Extract the (x, y) coordinate from the center of the cell holding the provided text.  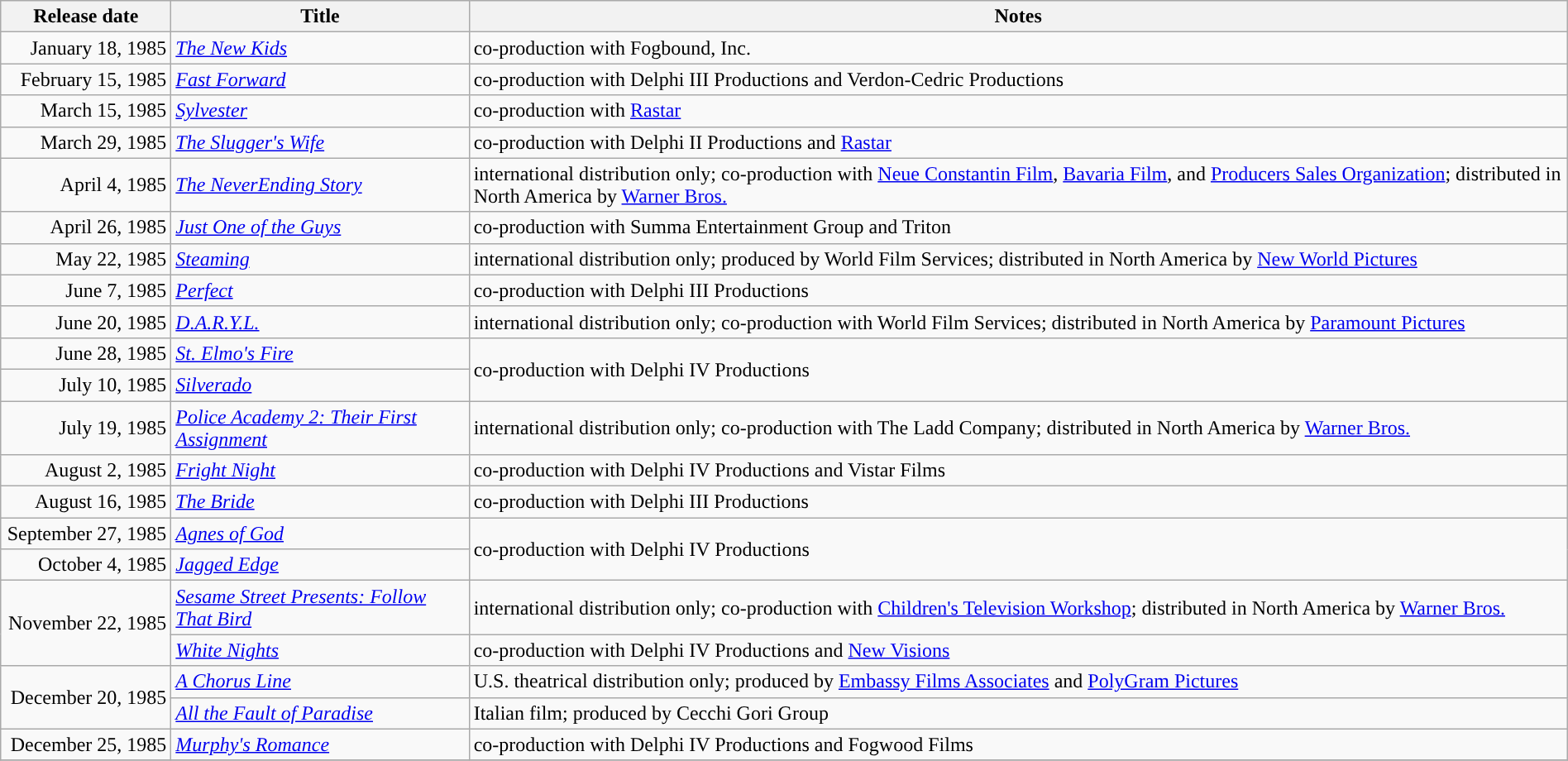
September 27, 1985 (86, 534)
June 20, 1985 (86, 322)
Steaming (320, 259)
Sylvester (320, 111)
Agnes of God (320, 534)
April 4, 1985 (86, 185)
Murphy's Romance (320, 744)
international distribution only; co-production with World Film Services; distributed in North America by Paramount Pictures (1018, 322)
D.A.R.Y.L. (320, 322)
Notes (1018, 17)
Sesame Street Presents: Follow That Bird (320, 607)
March 29, 1985 (86, 142)
A Chorus Line (320, 682)
July 19, 1985 (86, 427)
Jagged Edge (320, 565)
Just One of the Guys (320, 227)
November 22, 1985 (86, 624)
international distribution only; produced by World Film Services; distributed in North America by New World Pictures (1018, 259)
Perfect (320, 290)
The NeverEnding Story (320, 185)
international distribution only; co-production with Children's Television Workshop; distributed in North America by Warner Bros. (1018, 607)
co-production with Delphi II Productions and Rastar (1018, 142)
co-production with Delphi IV Productions and Vistar Films (1018, 471)
January 18, 1985 (86, 48)
October 4, 1985 (86, 565)
Silverado (320, 385)
co-production with Fogbound, Inc. (1018, 48)
international distribution only; co-production with The Ladd Company; distributed in North America by Warner Bros. (1018, 427)
The Slugger's Wife (320, 142)
Release date (86, 17)
co-production with Delphi IV Productions and New Visions (1018, 650)
co-production with Summa Entertainment Group and Triton (1018, 227)
May 22, 1985 (86, 259)
co-production with Rastar (1018, 111)
December 25, 1985 (86, 744)
February 15, 1985 (86, 79)
March 15, 1985 (86, 111)
co-production with Delphi III Productions and Verdon-Cedric Productions (1018, 79)
The Bride (320, 502)
White Nights (320, 650)
Fright Night (320, 471)
All the Fault of Paradise (320, 713)
June 7, 1985 (86, 290)
co-production with Delphi IV Productions and Fogwood Films (1018, 744)
August 2, 1985 (86, 471)
The New Kids (320, 48)
Title (320, 17)
Italian film; produced by Cecchi Gori Group (1018, 713)
April 26, 1985 (86, 227)
December 20, 1985 (86, 697)
June 28, 1985 (86, 353)
Fast Forward (320, 79)
July 10, 1985 (86, 385)
St. Elmo's Fire (320, 353)
August 16, 1985 (86, 502)
U.S. theatrical distribution only; produced by Embassy Films Associates and PolyGram Pictures (1018, 682)
Police Academy 2: Their First Assignment (320, 427)
